From the cell containing the given text, extract its center point as [X, Y] coordinate. 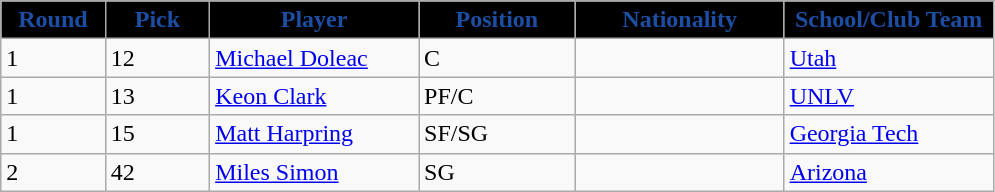
15 [157, 134]
Keon Clark [314, 96]
Miles Simon [314, 172]
12 [157, 58]
C [498, 58]
Michael Doleac [314, 58]
42 [157, 172]
School/Club Team [888, 20]
Georgia Tech [888, 134]
PF/C [498, 96]
Matt Harpring [314, 134]
13 [157, 96]
SG [498, 172]
Nationality [680, 20]
Utah [888, 58]
Round [53, 20]
Pick [157, 20]
Arizona [888, 172]
2 [53, 172]
Player [314, 20]
SF/SG [498, 134]
Position [498, 20]
UNLV [888, 96]
